Return the (x, y) coordinate for the center point of the cell that contains the specified text.  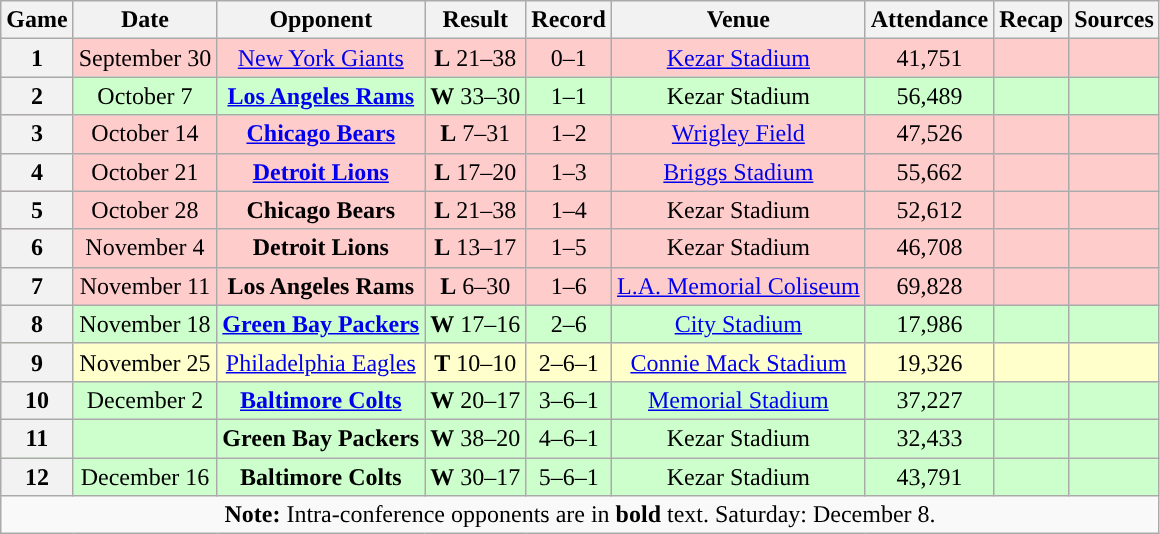
October 14 (145, 134)
43,791 (929, 477)
October 7 (145, 96)
9 (37, 362)
Memorial Stadium (739, 400)
1–6 (569, 286)
November 18 (145, 324)
Recap (1032, 20)
September 30 (145, 58)
4–6–1 (569, 438)
Wrigley Field (739, 134)
Philadelphia Eagles (321, 362)
4 (37, 172)
56,489 (929, 96)
11 (37, 438)
69,828 (929, 286)
52,612 (929, 210)
3 (37, 134)
10 (37, 400)
1–2 (569, 134)
1 (37, 58)
Opponent (321, 20)
Game (37, 20)
Attendance (929, 20)
Result (476, 20)
32,433 (929, 438)
L.A. Memorial Coliseum (739, 286)
6 (37, 248)
W 20–17 (476, 400)
Record (569, 20)
W 30–17 (476, 477)
W 38–20 (476, 438)
T 10–10 (476, 362)
1–1 (569, 96)
Note: Intra-conference opponents are in bold text. Saturday: December 8. (580, 515)
41,751 (929, 58)
8 (37, 324)
Date (145, 20)
L 7–31 (476, 134)
Venue (739, 20)
17,986 (929, 324)
5 (37, 210)
7 (37, 286)
2–6 (569, 324)
W 33–30 (476, 96)
3–6–1 (569, 400)
Briggs Stadium (739, 172)
2 (37, 96)
L 17–20 (476, 172)
November 25 (145, 362)
19,326 (929, 362)
November 11 (145, 286)
1–4 (569, 210)
37,227 (929, 400)
December 2 (145, 400)
1–5 (569, 248)
New York Giants (321, 58)
L 13–17 (476, 248)
Sources (1114, 20)
City Stadium (739, 324)
November 4 (145, 248)
1–3 (569, 172)
W 17–16 (476, 324)
2–6–1 (569, 362)
5–6–1 (569, 477)
Connie Mack Stadium (739, 362)
12 (37, 477)
October 21 (145, 172)
L 6–30 (476, 286)
46,708 (929, 248)
55,662 (929, 172)
47,526 (929, 134)
October 28 (145, 210)
December 16 (145, 477)
0–1 (569, 58)
